Return the (x, y) coordinate for the center point of the cell that contains the specified text.  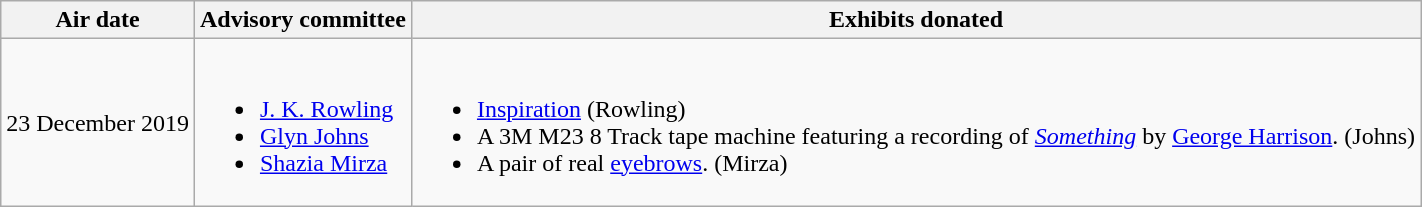
Advisory committee (302, 20)
Inspiration (Rowling)A 3M M23 8 Track tape machine featuring a recording of Something by George Harrison. (Johns)A pair of real eyebrows. (Mirza) (916, 122)
J. K. RowlingGlyn JohnsShazia Mirza (302, 122)
23 December 2019 (98, 122)
Air date (98, 20)
Exhibits donated (916, 20)
